Return the [X, Y] coordinate for the center point of the cell that contains the specified text.  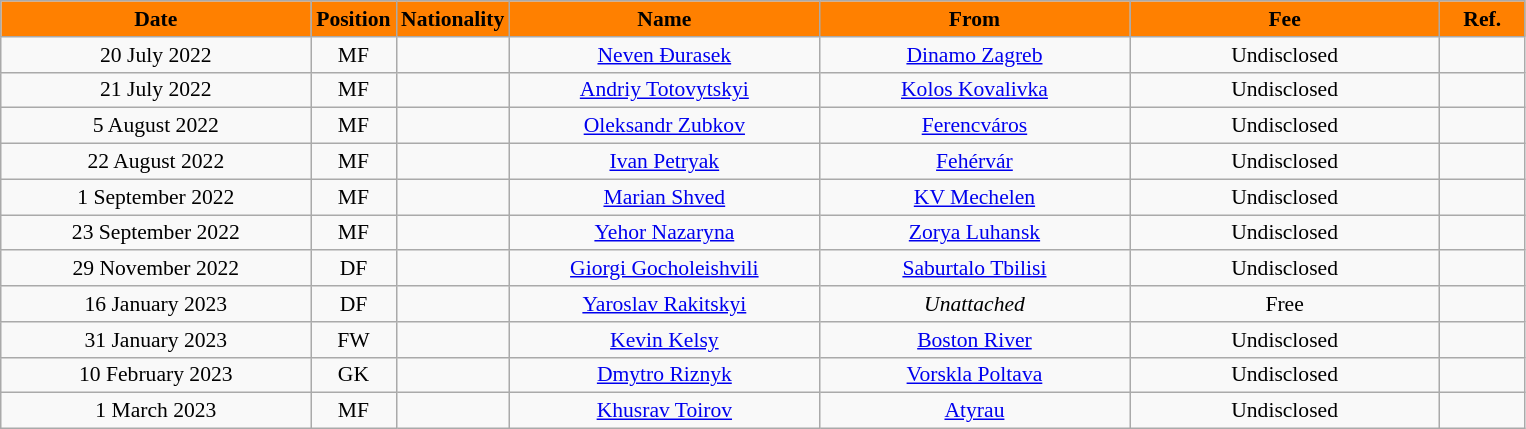
Neven Đurasek [664, 55]
GK [354, 375]
Atyrau [974, 411]
Yaroslav Rakitskyi [664, 304]
29 November 2022 [156, 269]
5 August 2022 [156, 126]
1 March 2023 [156, 411]
Saburtalo Tbilisi [974, 269]
Boston River [974, 340]
Date [156, 19]
16 January 2023 [156, 304]
Khusrav Toirov [664, 411]
Nationality [452, 19]
Marian Shved [664, 197]
Kolos Kovalivka [974, 90]
Ref. [1482, 19]
20 July 2022 [156, 55]
Zorya Luhansk [974, 233]
Fee [1285, 19]
31 January 2023 [156, 340]
21 July 2022 [156, 90]
Kevin Kelsy [664, 340]
1 September 2022 [156, 197]
Dinamo Zagreb [974, 55]
Unattached [974, 304]
FW [354, 340]
Ferencváros [974, 126]
Fehérvár [974, 162]
Name [664, 19]
Position [354, 19]
Free [1285, 304]
KV Mechelen [974, 197]
Oleksandr Zubkov [664, 126]
10 February 2023 [156, 375]
Yehor Nazaryna [664, 233]
22 August 2022 [156, 162]
Vorskla Poltava [974, 375]
Giorgi Gocholeishvili [664, 269]
23 September 2022 [156, 233]
Ivan Petryak [664, 162]
Andriy Totovytskyi [664, 90]
Dmytro Riznyk [664, 375]
From [974, 19]
